Return the (X, Y) coordinate for the center point of the cell that contains the specified text.  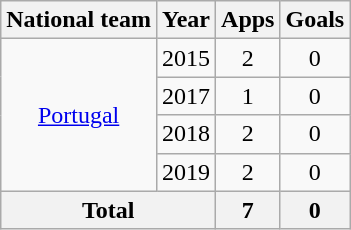
1 (248, 96)
2019 (186, 172)
2015 (186, 58)
7 (248, 210)
Apps (248, 20)
Goals (315, 20)
Portugal (79, 115)
Year (186, 20)
Total (108, 210)
National team (79, 20)
2018 (186, 134)
2017 (186, 96)
